Scan for the cell matching the given text and deliver its (x, y) coordinate at center. 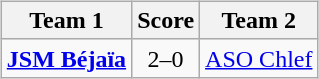
Team 2 (259, 20)
Score (166, 20)
2–0 (166, 58)
JSM Béjaïa (66, 58)
ASO Chlef (259, 58)
Team 1 (66, 20)
